Search for the cell housing the specified text and yield its (X, Y) center coordinate. 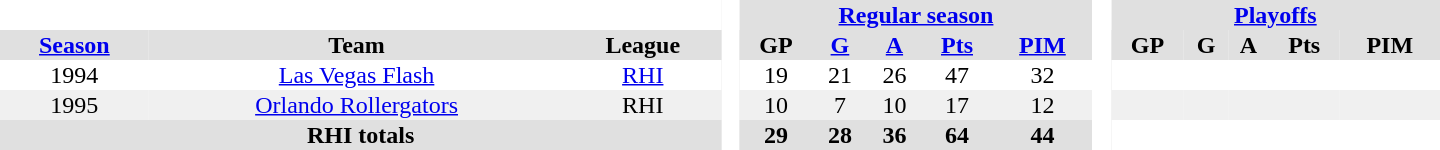
36 (894, 135)
1994 (74, 75)
Playoffs (1276, 15)
21 (840, 75)
47 (958, 75)
Season (74, 45)
64 (958, 135)
Las Vegas Flash (357, 75)
29 (776, 135)
12 (1042, 105)
Regular season (916, 15)
44 (1042, 135)
League (642, 45)
RHI totals (360, 135)
7 (840, 105)
19 (776, 75)
26 (894, 75)
Team (357, 45)
Orlando Rollergators (357, 105)
28 (840, 135)
17 (958, 105)
32 (1042, 75)
1995 (74, 105)
